Identify which cell holds the provided text, then report its (X, Y) central coordinate. 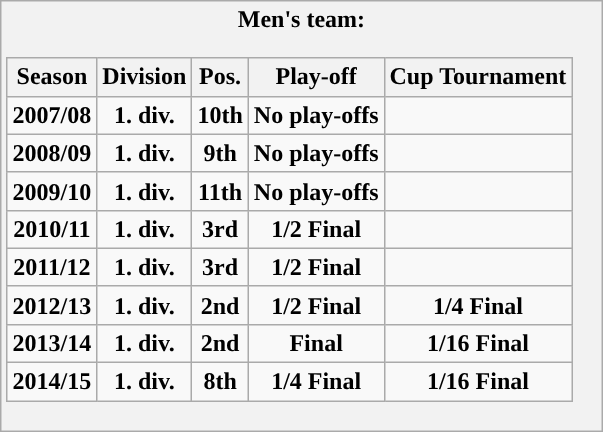
2007/08 (52, 115)
2013/14 (52, 343)
2011/12 (52, 267)
Play-off (316, 77)
11th (220, 191)
Pos. (220, 77)
8th (220, 382)
2010/11 (52, 229)
10th (220, 115)
9th (220, 153)
2008/09 (52, 153)
Division (144, 77)
2014/15 (52, 382)
2009/10 (52, 191)
Cup Tournament (478, 77)
2012/13 (52, 305)
Final (316, 343)
Season (52, 77)
